Capture the cell that displays the provided text and extract its (X, Y) central coordinate. 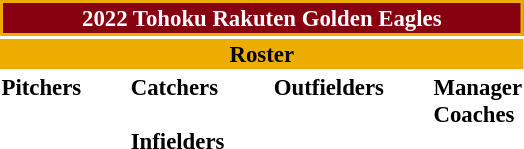
Roster (262, 54)
2022 Tohoku Rakuten Golden Eagles (262, 18)
